Return the (X, Y) coordinate for the center point of the cell that contains the specified text.  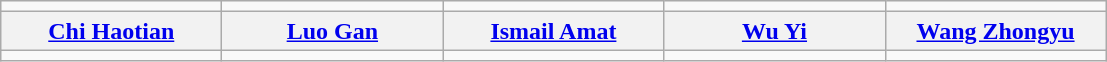
Wang Zhongyu (996, 31)
Chi Haotian (112, 31)
Wu Yi (774, 31)
Luo Gan (332, 31)
Ismail Amat (554, 31)
